Pinpoint the cell where the given text exists, returning its (x, y) midpoint coordinate. 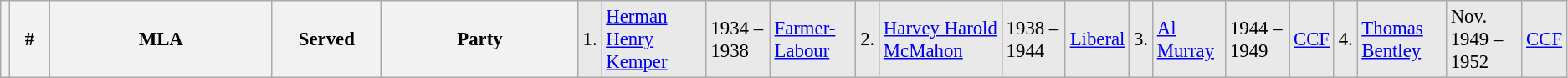
Al Murray (1188, 39)
2. (868, 39)
Liberal (1097, 39)
Thomas Bentley (1401, 39)
1934 – 1938 (738, 39)
1938 – 1944 (1033, 39)
3. (1141, 39)
MLA (161, 39)
4. (1345, 39)
Served (326, 39)
Farmer-Labour (813, 39)
Herman Henry Kemper (654, 39)
1. (590, 39)
Nov. 1949 – 1952 (1483, 39)
Party (480, 39)
Harvey Harold McMahon (940, 39)
1944 – 1949 (1258, 39)
# (29, 39)
